Provide the (x, y) coordinate of the cell's center where the given text is located.  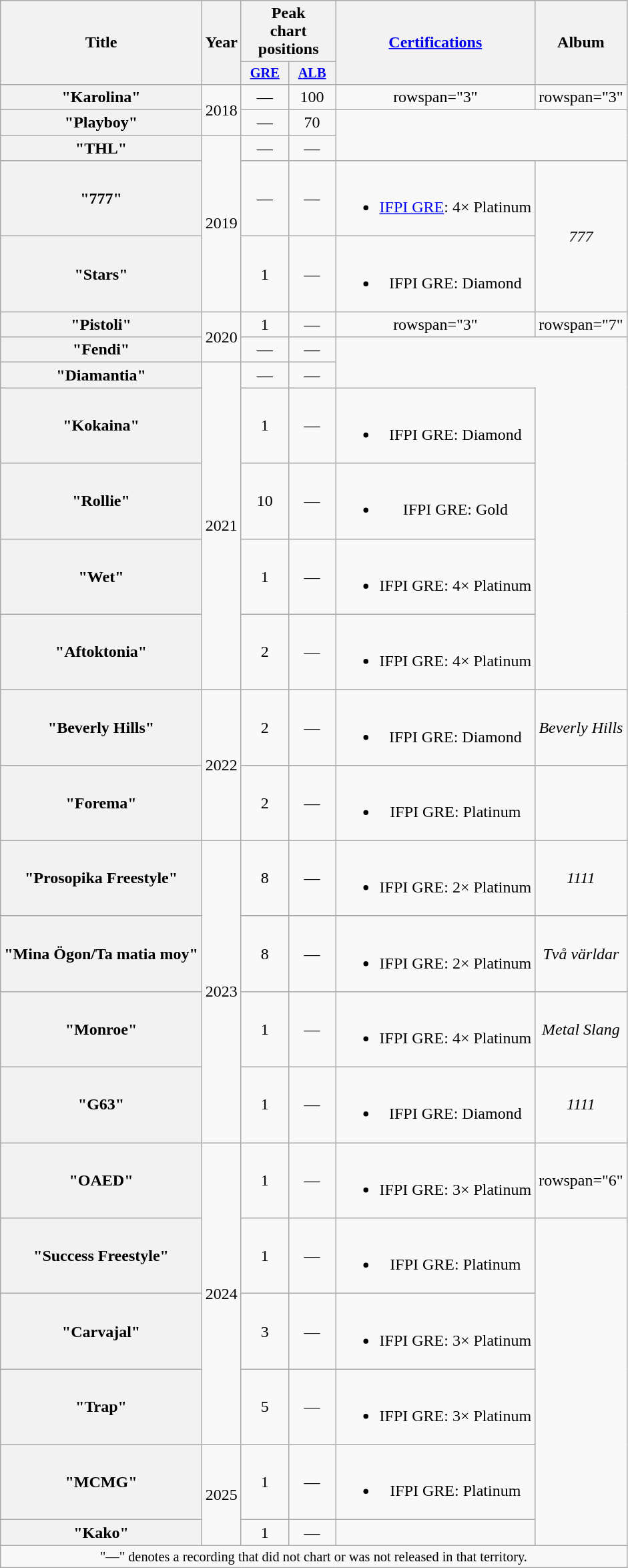
"Forema" (101, 802)
"Diamantia" (101, 375)
"Monroe" (101, 1029)
"Karolina" (101, 97)
10 (264, 501)
"Pistoli" (101, 324)
"G63" (101, 1105)
"THL" (101, 148)
Metal Slang (581, 1029)
"Success Freestyle" (101, 1256)
"Fendi" (101, 350)
"Mina Ögon/Ta matia moy" (101, 953)
"Playboy" (101, 123)
"MCMG" (101, 1482)
ALB (312, 73)
rowspan="6" (581, 1180)
3 (264, 1331)
Certifications (435, 43)
"777" (101, 199)
GRE (264, 73)
"Trap" (101, 1407)
"Carvajal" (101, 1331)
2022 (222, 765)
"Kokaina" (101, 426)
Två världar (581, 953)
Beverly Hills (581, 728)
"Aftoktonia" (101, 651)
rowspan="7" (581, 324)
2020 (222, 337)
Peakchartpositions (288, 31)
"Rollie" (101, 501)
70 (312, 123)
"Kako" (101, 1533)
"Prosopika Freestyle" (101, 878)
2023 (222, 991)
"Wet" (101, 577)
IFPI GRE: Gold (435, 501)
"Stars" (101, 274)
777 (581, 236)
100 (312, 97)
2024 (222, 1294)
"—" denotes a recording that did not chart or was not released in that territory. (314, 1557)
2019 (222, 224)
"OAED" (101, 1180)
2025 (222, 1495)
Album (581, 43)
2021 (222, 526)
"Beverly Hills" (101, 728)
2018 (222, 109)
Year (222, 43)
5 (264, 1407)
Title (101, 43)
